Scan for the cell matching the given text and deliver its (x, y) coordinate at center. 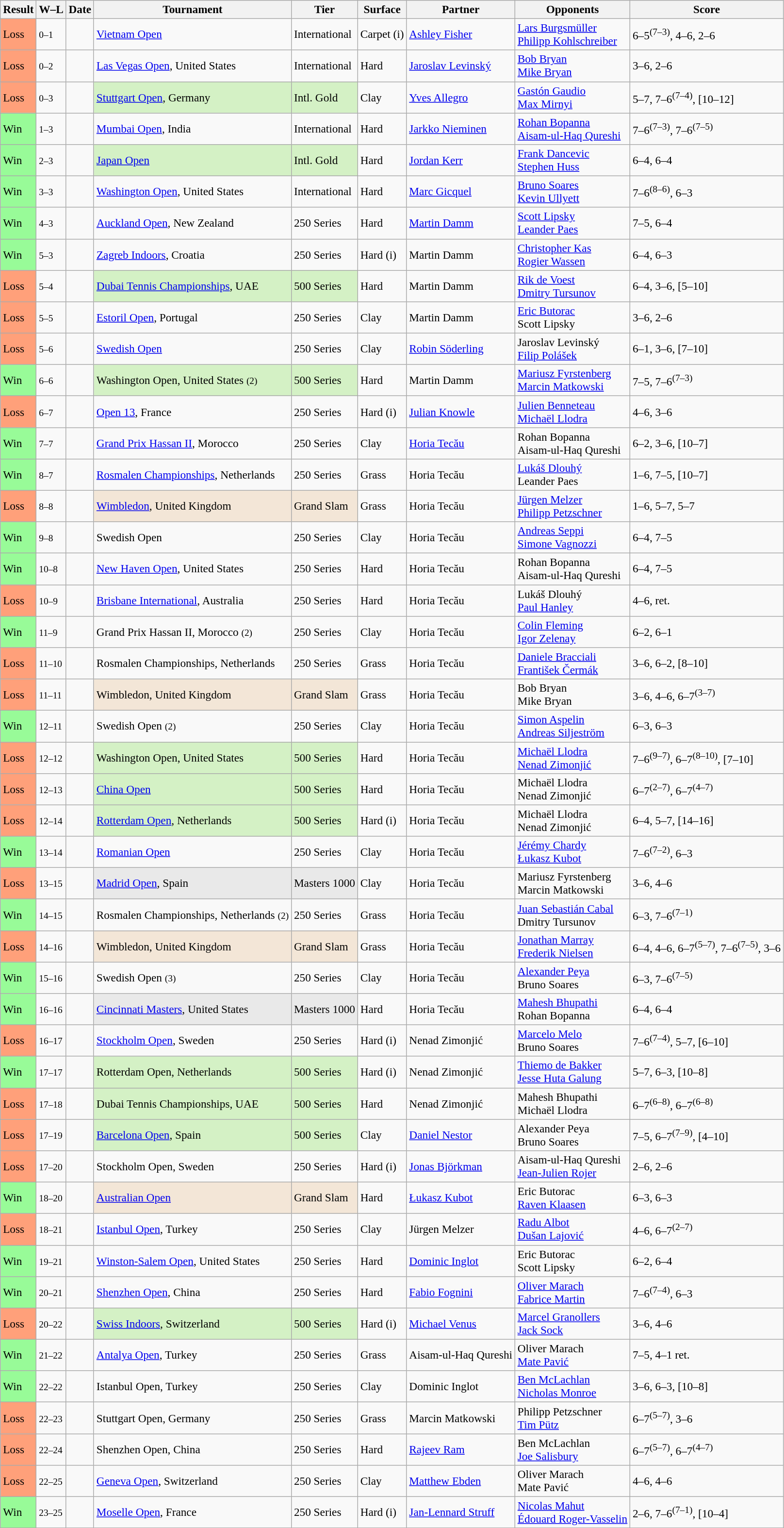
Winston-Salem Open, United States (192, 1261)
7–6(7–2), 6–3 (707, 851)
Oliver Marach Fabrice Martin (572, 1292)
21–22 (51, 1355)
20–21 (51, 1292)
Washington Open, United States (2) (192, 381)
Julien Benneteau Michaël Llodra (572, 412)
Result (18, 9)
Barcelona Open, Spain (192, 1135)
7–6(7–4), 5–7, [6–10] (707, 1041)
Jan-Lennard Struff (461, 1512)
12–13 (51, 789)
4–6, 3–6 (707, 412)
6–7(2–7), 6–7(4–7) (707, 789)
Lukáš Dlouhý Paul Hanley (572, 600)
3–3 (51, 191)
6–7(5–7), 3–6 (707, 1417)
Daniele Bracciali František Čermák (572, 663)
22–24 (51, 1449)
18–21 (51, 1229)
12–11 (51, 726)
16–17 (51, 1041)
Romanian Open (192, 851)
0–3 (51, 97)
5–7, 7–6(7–4), [10–12] (707, 97)
6–7(6–8), 6–7(6–8) (707, 1104)
6–4, 3–6, [5–10] (707, 285)
17–20 (51, 1166)
4–6, ret. (707, 600)
Antalya Open, Turkey (192, 1355)
12–12 (51, 757)
Scott Lipsky Leander Paes (572, 223)
7–6(9–7), 6–7(8–10), [7–10] (707, 757)
Jonas Björkman (461, 1166)
5–5 (51, 317)
Tier (324, 9)
6–7(5–7), 6–7(4–7) (707, 1449)
Christopher Kas Rogier Wassen (572, 254)
14–15 (51, 914)
6–4, 5–7, [14–16] (707, 820)
Las Vegas Open, United States (192, 66)
4–6, 4–6 (707, 1480)
Ben McLachlan Joe Salisbury (572, 1449)
Jaroslav Levinský Filip Polášek (572, 349)
7–6(7–3), 7–6(7–5) (707, 128)
Date (80, 9)
Jaroslav Levinský (461, 66)
7–5, 6–7(7–9), [4–10] (707, 1135)
7–6(7–4), 6–3 (707, 1292)
5–7, 6–3, [10–8] (707, 1072)
6–4, 6–3 (707, 254)
9–8 (51, 538)
1–3 (51, 128)
Opponents (572, 9)
7–7 (51, 443)
Rosmalen Championships, Netherlands (2) (192, 914)
Partner (461, 9)
19–21 (51, 1261)
Japan Open (192, 160)
W–L (51, 9)
8–7 (51, 475)
7–6(8–6), 6–3 (707, 191)
Jérémy Chardy Łukasz Kubot (572, 851)
6–4, 4–6, 6–7(5–7), 7–6(7–5), 3–6 (707, 947)
Estoril Open, Portugal (192, 317)
22–25 (51, 1480)
Marcin Matkowski (461, 1417)
5–6 (51, 349)
Moselle Open, France (192, 1512)
6–2, 3–6, [10–7] (707, 443)
4–3 (51, 223)
Marcelo Melo Bruno Soares (572, 1041)
Robin Söderling (461, 349)
2–6, 2–6 (707, 1166)
Jürgen Melzer (461, 1229)
Geneva Open, Switzerland (192, 1480)
6–3, 7–6(7–1) (707, 914)
Lukáš Dlouhý Leander Paes (572, 475)
11–9 (51, 632)
6–2, 6–4 (707, 1261)
22–22 (51, 1386)
Thiemo de Bakker Jesse Huta Galung (572, 1072)
Tournament (192, 9)
Open 13, France (192, 412)
6–2, 6–1 (707, 632)
1–6, 7–5, [10–7] (707, 475)
Swiss Indoors, Switzerland (192, 1323)
Gastón Gaudio Max Mirnyi (572, 97)
16–16 (51, 1009)
Surface (382, 9)
2–6, 7–6(7–1), [10–4] (707, 1512)
6–7 (51, 412)
7–5, 6–4 (707, 223)
11–10 (51, 663)
15–16 (51, 978)
13–14 (51, 851)
Ben McLachlan Nicholas Monroe (572, 1386)
Łukasz Kubot (461, 1198)
Marcel Granollers Jack Sock (572, 1323)
10–9 (51, 600)
Jonathan Marray Frederik Nielsen (572, 947)
4–6, 6–7(2–7) (707, 1229)
Grand Prix Hassan II, Morocco (2) (192, 632)
Philipp Petzschner Tim Pütz (572, 1417)
Marc Gicquel (461, 191)
20–22 (51, 1323)
Colin Fleming Igor Zelenay (572, 632)
Radu Albot Dušan Lajović (572, 1229)
14–16 (51, 947)
Swedish Open (2) (192, 726)
10–8 (51, 569)
Daniel Nestor (461, 1135)
Mahesh Bhupathi Michaël Llodra (572, 1104)
Simon Aspelin Andreas Siljeström (572, 726)
Fabio Fognini (461, 1292)
5–4 (51, 285)
Mumbai Open, India (192, 128)
Ashley Fisher (461, 34)
17–18 (51, 1104)
Frank Dancevic Stephen Huss (572, 160)
Jordan Kerr (461, 160)
Michael Venus (461, 1323)
6–6 (51, 381)
Cincinnati Masters, United States (192, 1009)
13–15 (51, 883)
Madrid Open, Spain (192, 883)
17–19 (51, 1135)
12–14 (51, 820)
Julian Knowle (461, 412)
China Open (192, 789)
Bruno Soares Kevin Ullyett (572, 191)
Swedish Open (3) (192, 978)
6–1, 3–6, [7–10] (707, 349)
Aisam-ul-Haq Qureshi Jean-Julien Rojer (572, 1166)
Lars Burgsmüller Philipp Kohlschreiber (572, 34)
Zagreb Indoors, Croatia (192, 254)
Juan Sebastián Cabal Dmitry Tursunov (572, 914)
Yves Allegro (461, 97)
Jarkko Nieminen (461, 128)
Mahesh Bhupathi Rohan Bopanna (572, 1009)
5–3 (51, 254)
Rik de Voest Dmitry Tursunov (572, 285)
Rajeev Ram (461, 1449)
7–5, 4–1 ret. (707, 1355)
Brisbane International, Australia (192, 600)
11–11 (51, 694)
Matthew Ebden (461, 1480)
Jürgen Melzer Philipp Petzschner (572, 506)
3–6, 6–2, [8–10] (707, 663)
7–5, 7–6(7–3) (707, 381)
Aisam-ul-Haq Qureshi (461, 1355)
17–17 (51, 1072)
0–2 (51, 66)
8–8 (51, 506)
Eric Butorac Raven Klaasen (572, 1198)
Carpet (i) (382, 34)
6–5(7–3), 4–6, 2–6 (707, 34)
Australian Open (192, 1198)
3–6, 6–3, [10–8] (707, 1386)
2–3 (51, 160)
18–20 (51, 1198)
Vietnam Open (192, 34)
Nicolas Mahut Édouard Roger-Vasselin (572, 1512)
Score (707, 9)
Auckland Open, New Zealand (192, 223)
1–6, 5–7, 5–7 (707, 506)
New Haven Open, United States (192, 569)
6–3, 7–6(7–5) (707, 978)
Andreas Seppi Simone Vagnozzi (572, 538)
22–23 (51, 1417)
3–6, 4–6, 6–7(3–7) (707, 694)
0–1 (51, 34)
Grand Prix Hassan II, Morocco (192, 443)
23–25 (51, 1512)
